Determine the (x, y) coordinate at the center of the cell enclosing the given text.  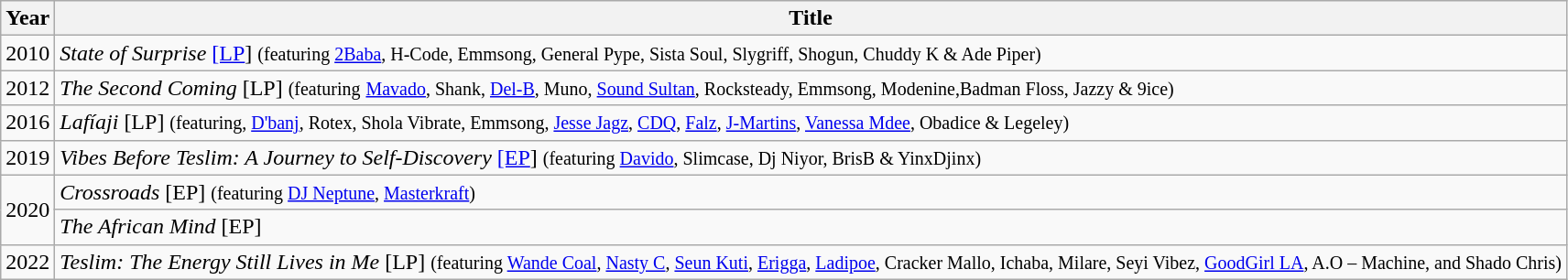
Crossroads [EP] (featuring DJ Neptune, Masterkraft) (811, 192)
2012 (27, 88)
2019 (27, 157)
The African Mind [EP] (811, 227)
2020 (27, 210)
2022 (27, 262)
Vibes Before Teslim: A Journey to Self-Discovery [EP] (featuring Davido, Slimcase, Dj Niyor, BrisB & YinxDjinx) (811, 157)
State of Surprise [LP] (featuring 2Baba, H-Code, Emmsong, General Pype, Sista Soul, Slygriff, Shogun, Chuddy K & Ade Piper) (811, 53)
Lafíaji [LP] (featuring, D'banj, Rotex, Shola Vibrate, Emmsong, Jesse Jagz, CDQ, Falz, J-Martins, Vanessa Mdee, Obadice & Legeley) (811, 123)
2016 (27, 123)
2010 (27, 53)
Year (27, 18)
The Second Coming [LP] (featuring Mavado, Shank, Del-B, Muno, Sound Sultan, Rocksteady, Emmsong, Modenine,Badman Floss, Jazzy & 9ice) (811, 88)
Title (811, 18)
